Provide the (X, Y) coordinate of the cell's center where the given text is located.  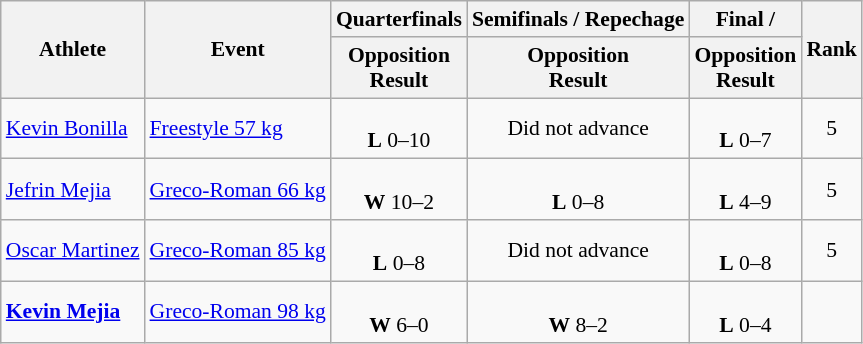
Event (238, 50)
Final / (745, 19)
Kevin Bonilla (73, 128)
L 0–7 (745, 128)
Oscar Martinez (73, 250)
Greco-Roman 66 kg (238, 190)
L 0–10 (399, 128)
Semifinals / Repechage (578, 19)
L 4–9 (745, 190)
Athlete (73, 50)
Freestyle 57 kg (238, 128)
Rank (832, 50)
W 8–2 (578, 312)
W 6–0 (399, 312)
L 0–4 (745, 312)
Greco-Roman 85 kg (238, 250)
Quarterfinals (399, 19)
W 10–2 (399, 190)
Greco-Roman 98 kg (238, 312)
Kevin Mejia (73, 312)
Jefrin Mejia (73, 190)
